Capture the cell that displays the provided text and extract its (X, Y) central coordinate. 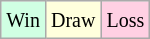
Draw (72, 20)
Win (24, 20)
Loss (126, 20)
